Determine the (x, y) coordinate at the center of the cell enclosing the given text.  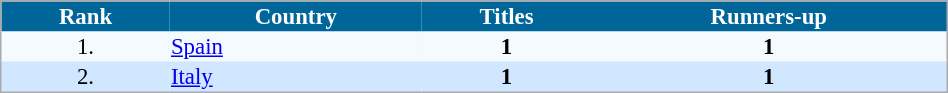
Country (296, 16)
Italy (296, 78)
Titles (506, 16)
Runners-up (769, 16)
1. (86, 47)
2. (86, 78)
Rank (86, 16)
Spain (296, 47)
